Detect which cell encompasses the target text, then output its (x, y) center coordinate. 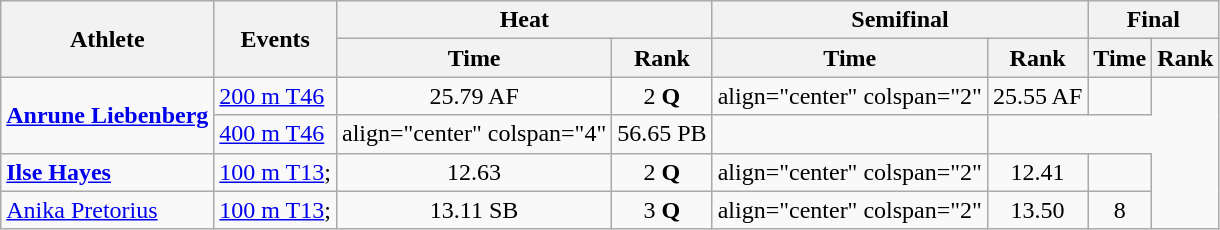
Anrune Liebenberg (108, 115)
Athlete (108, 39)
13.50 (1037, 210)
3 Q (662, 210)
200 m T46 (276, 96)
12.41 (1037, 172)
400 m T46 (276, 134)
Events (276, 39)
align="center" colspan="4" (474, 134)
13.11 SB (474, 210)
Final (1154, 20)
Semifinal (900, 20)
8 (1120, 210)
Ilse Hayes (108, 172)
Anika Pretorius (108, 210)
12.63 (474, 172)
56.65 PB (662, 134)
Heat (524, 20)
25.55 AF (1037, 96)
25.79 AF (474, 96)
